Extract the (X, Y) coordinate from the center of the cell holding the provided text.  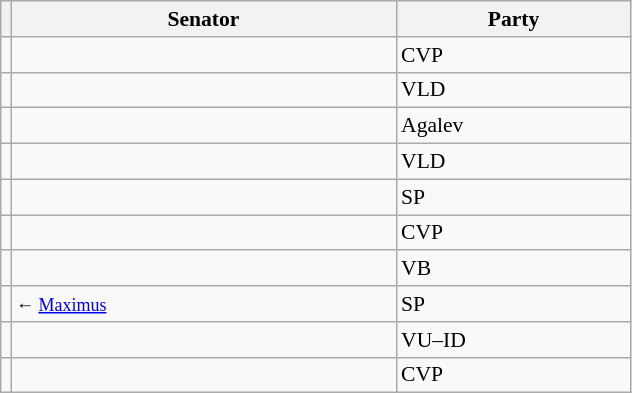
VB (514, 269)
← Maximus (204, 304)
Party (514, 19)
Senator (204, 19)
VU–ID (514, 340)
Agalev (514, 126)
